Scan for the cell matching the given text and deliver its [X, Y] coordinate at center. 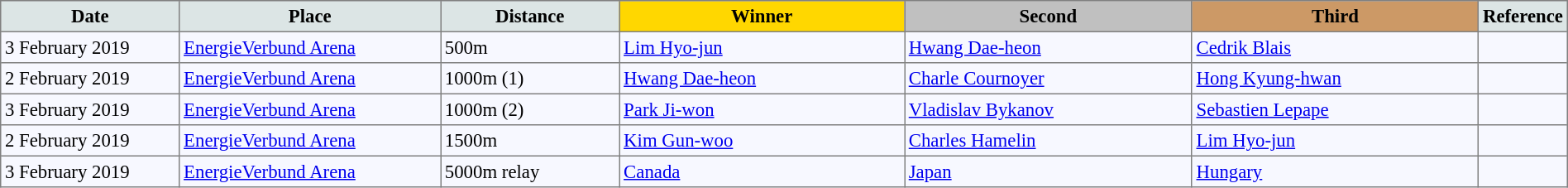
1000m (2) [530, 109]
1000m (1) [530, 79]
Winner [762, 17]
1500m [530, 141]
Cedrik Blais [1335, 47]
Charles Hamelin [1049, 141]
Reference [1523, 17]
Canada [762, 171]
Third [1335, 17]
Second [1049, 17]
Hong Kyung-hwan [1335, 79]
Charle Cournoyer [1049, 79]
Date [90, 17]
Park Ji-won [762, 109]
Sebastien Lepape [1335, 109]
Kim Gun-woo [762, 141]
5000m relay [530, 171]
Place [310, 17]
500m [530, 47]
Japan [1049, 171]
Distance [530, 17]
Vladislav Bykanov [1049, 109]
Hungary [1335, 171]
